Return (X, Y) of the center of cell containing provided text 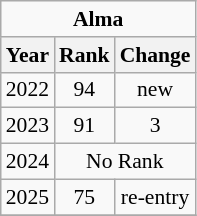
2022 (28, 90)
2023 (28, 126)
2024 (28, 162)
Rank (84, 55)
re-entry (156, 197)
Alma (98, 19)
91 (84, 126)
3 (156, 126)
75 (84, 197)
Year (28, 55)
new (156, 90)
No Rank (124, 162)
94 (84, 90)
Change (156, 55)
2025 (28, 197)
